Extract the (X, Y) coordinate from the center of the cell holding the provided text.  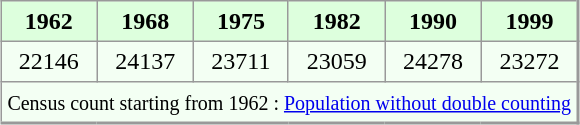
1999 (530, 21)
Census count starting from 1962 : Population without double counting (290, 102)
1990 (433, 21)
1962 (49, 21)
22146 (49, 61)
24137 (145, 61)
23272 (530, 61)
24278 (433, 61)
23059 (336, 61)
1968 (145, 21)
1975 (240, 21)
23711 (240, 61)
1982 (336, 21)
